Capture the cell that displays the provided text and extract its (X, Y) central coordinate. 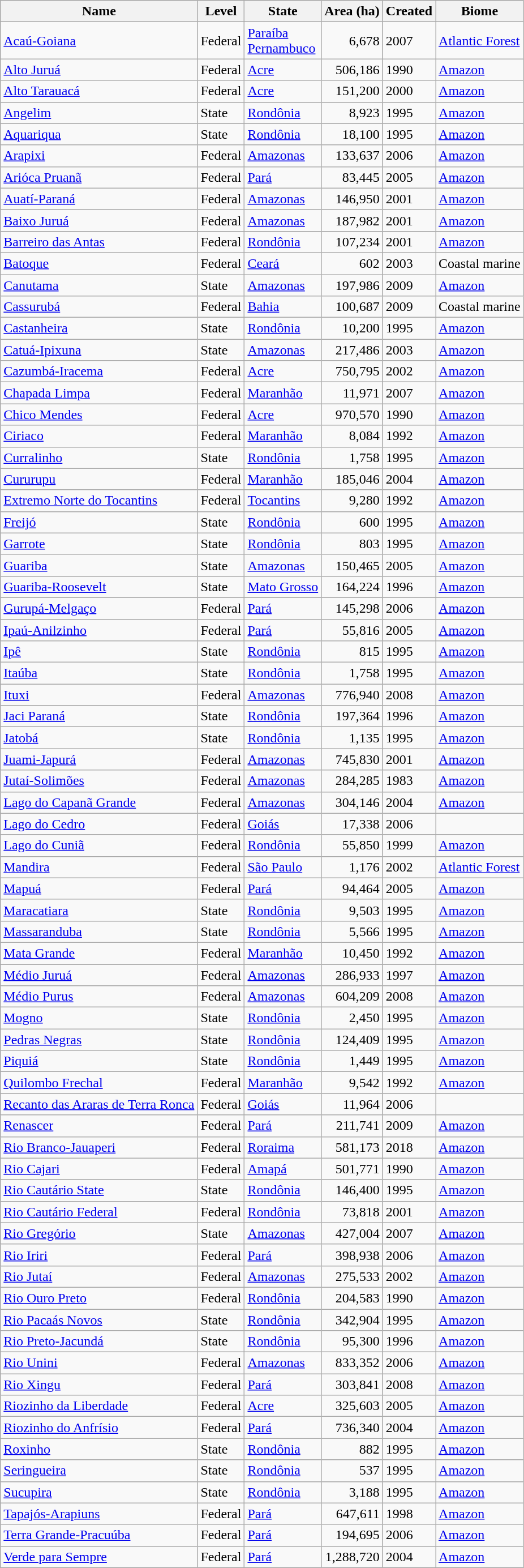
970,570 (352, 415)
537 (352, 1471)
Baixo Juruá (99, 220)
600 (352, 522)
146,950 (352, 199)
Riozinho da Liberdade (99, 1406)
133,637 (352, 156)
2,450 (352, 1018)
204,583 (352, 1298)
750,795 (352, 371)
Lago do Capanã Grande (99, 802)
17,338 (352, 824)
Amapá (283, 1169)
Mapuá (99, 888)
107,234 (352, 242)
Maracatiara (99, 910)
Renascer (99, 1126)
Arapixi (99, 156)
Castanheira (99, 328)
55,850 (352, 845)
Name (99, 11)
11,971 (352, 393)
Guariba (99, 565)
9,503 (352, 910)
Recanto das Araras de Terra Ronca (99, 1104)
Terra Grande-Pracuúba (99, 1535)
Rio Cautário Federal (99, 1212)
1,176 (352, 867)
Rio Ouro Preto (99, 1298)
1983 (409, 781)
Biome (480, 11)
187,982 (352, 220)
Bahia (283, 307)
Area (ha) (352, 11)
9,542 (352, 1083)
Roxinho (99, 1449)
275,533 (352, 1276)
95,300 (352, 1341)
736,340 (352, 1428)
Piquiá (99, 1061)
Médio Juruá (99, 975)
ParaíbaPernambuco (283, 41)
10,450 (352, 953)
2018 (409, 1147)
Rio Jutaí (99, 1276)
Canutama (99, 285)
882 (352, 1449)
197,364 (352, 716)
Rio Preto-Jacundá (99, 1341)
803 (352, 544)
1999 (409, 845)
303,841 (352, 1385)
Ciriaco (99, 436)
Rio Gregório (99, 1233)
Chico Mendes (99, 415)
Juami-Japurá (99, 759)
506,186 (352, 70)
Rio Branco-Jauaperi (99, 1147)
197,986 (352, 285)
Tapajós-Arapiuns (99, 1514)
164,224 (352, 587)
342,904 (352, 1320)
1997 (409, 975)
217,486 (352, 350)
Auatí-Paraná (99, 199)
Itaúba (99, 673)
Verde para Sempre (99, 1557)
Cururupu (99, 479)
8,084 (352, 436)
83,445 (352, 177)
Mata Grande (99, 953)
Batoque (99, 263)
286,933 (352, 975)
Garrote (99, 544)
833,352 (352, 1363)
602 (352, 263)
211,741 (352, 1126)
745,830 (352, 759)
Rio Cautário State (99, 1190)
Aquariqua (99, 134)
2000 (409, 91)
Jatobá (99, 738)
Rio Cajari (99, 1169)
Riozinho do Anfrísio (99, 1428)
581,173 (352, 1147)
284,285 (352, 781)
Mato Grosso (283, 587)
Quilombo Frechal (99, 1083)
Lago do Cuniã (99, 845)
Acaú-Goiana (99, 41)
398,938 (352, 1255)
Roraima (283, 1147)
Chapada Limpa (99, 393)
Sucupira (99, 1492)
10,200 (352, 328)
647,611 (352, 1514)
150,465 (352, 565)
Pedras Negras (99, 1040)
Barreiro das Antas (99, 242)
55,816 (352, 630)
Massaranduba (99, 932)
776,940 (352, 695)
73,818 (352, 1212)
Created (409, 11)
Angelim (99, 113)
1998 (409, 1514)
Rio Xingu (99, 1385)
304,146 (352, 802)
São Paulo (283, 867)
Seringueira (99, 1471)
Mandira (99, 867)
Cassurubá (99, 307)
Jaci Paraná (99, 716)
Ipaú-Anilzinho (99, 630)
Mogno (99, 1018)
Arióca Pruanã (99, 177)
18,100 (352, 134)
604,209 (352, 997)
Jutaí-Solimões (99, 781)
1,449 (352, 1061)
5,566 (352, 932)
94,464 (352, 888)
Rio Pacaás Novos (99, 1320)
427,004 (352, 1233)
1,135 (352, 738)
11,964 (352, 1104)
Ipê (99, 652)
151,200 (352, 91)
3,188 (352, 1492)
Ceará (283, 263)
Freijó (99, 522)
Guariba-Roosevelt (99, 587)
Lago do Cedro (99, 824)
Extremo Norte do Tocantins (99, 501)
Level (221, 11)
8,923 (352, 113)
501,771 (352, 1169)
Gurupá-Melgaço (99, 608)
Curralinho (99, 458)
1,288,720 (352, 1557)
Alto Juruá (99, 70)
145,298 (352, 608)
Médio Purus (99, 997)
Alto Tarauacá (99, 91)
6,678 (352, 41)
Rio Unini (99, 1363)
Ituxi (99, 695)
325,603 (352, 1406)
9,280 (352, 501)
815 (352, 652)
Tocantins (283, 501)
194,695 (352, 1535)
124,409 (352, 1040)
146,400 (352, 1190)
100,687 (352, 307)
Catuá-Ipixuna (99, 350)
185,046 (352, 479)
Cazumbá-Iracema (99, 371)
Rio Iriri (99, 1255)
